Scan for the cell matching the given text and deliver its [x, y] coordinate at center. 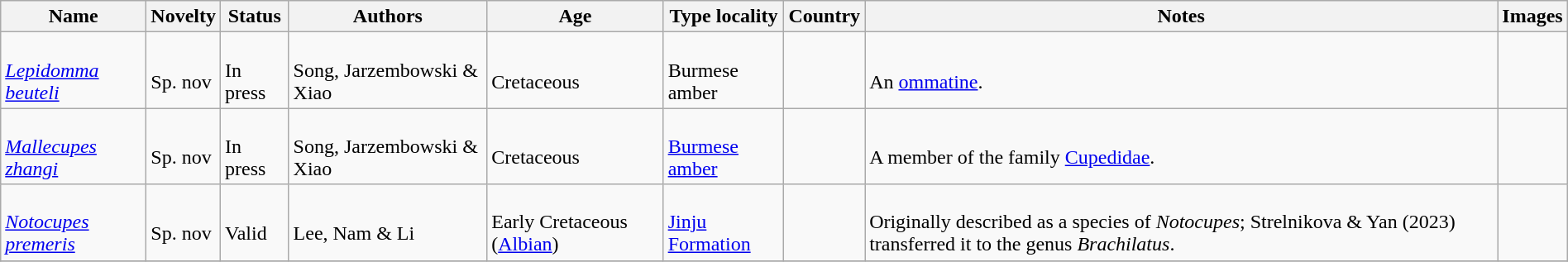
Type locality [724, 17]
Country [825, 17]
Valid [255, 222]
Age [576, 17]
Mallecupes zhangi [74, 146]
Images [1532, 17]
Originally described as a species of Notocupes; Strelnikova & Yan (2023) transferred it to the genus Brachilatus. [1181, 222]
Novelty [184, 17]
Lee, Nam & Li [388, 222]
Notes [1181, 17]
Notocupes premeris [74, 222]
Authors [388, 17]
Status [255, 17]
An ommatine. [1181, 70]
Early Cretaceous (Albian) [576, 222]
Name [74, 17]
Jinju Formation [724, 222]
Lepidomma beuteli [74, 70]
A member of the family Cupedidae. [1181, 146]
